Find where the given text appears and provide that cell's center as (X, Y) coordinate. 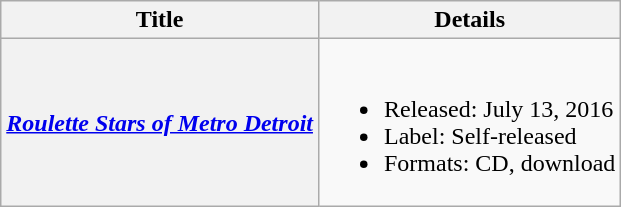
Roulette Stars of Metro Detroit (160, 122)
Title (160, 20)
Details (469, 20)
Released: July 13, 2016Label: Self-releasedFormats: CD, download (469, 122)
